From the cell containing the given text, extract its center point as [x, y] coordinate. 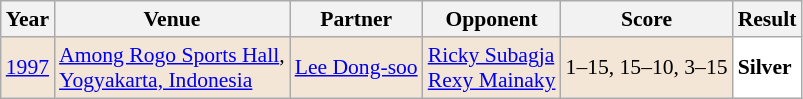
1997 [28, 68]
Opponent [492, 19]
Partner [356, 19]
Score [647, 19]
Silver [768, 68]
Venue [172, 19]
Lee Dong-soo [356, 68]
Result [768, 19]
Year [28, 19]
Ricky Subagja Rexy Mainaky [492, 68]
Among Rogo Sports Hall,Yogyakarta, Indonesia [172, 68]
1–15, 15–10, 3–15 [647, 68]
